From the cell containing the given text, extract its center point as (x, y) coordinate. 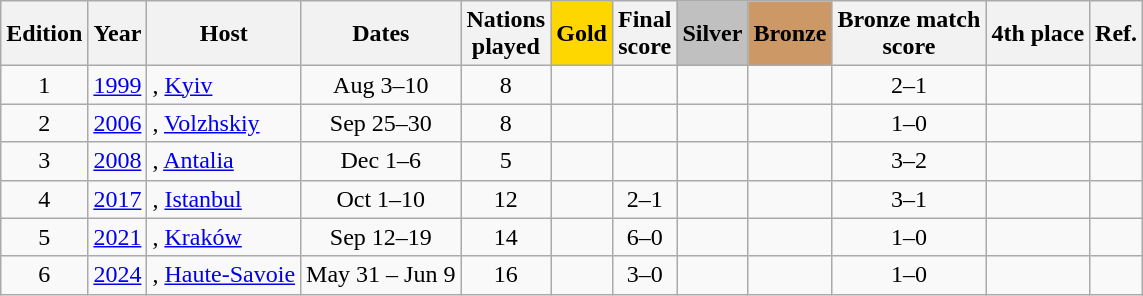
Finalscore (644, 34)
2006 (118, 123)
Bronze (790, 34)
Aug 3–10 (381, 85)
3 (44, 161)
1999 (118, 85)
2 (44, 123)
6 (44, 275)
Oct 1–10 (381, 199)
12 (506, 199)
Sep 12–19 (381, 237)
Sep 25–30 (381, 123)
, Kyiv (224, 85)
3–0 (644, 275)
, Kraków (224, 237)
Nationsplayed (506, 34)
Silver (712, 34)
Dates (381, 34)
Dec 1–6 (381, 161)
4th place (1038, 34)
May 31 – Jun 9 (381, 275)
3–1 (909, 199)
, Volzhskiy (224, 123)
2017 (118, 199)
, Antalia (224, 161)
6–0 (644, 237)
2024 (118, 275)
Year (118, 34)
14 (506, 237)
, Haute-Savoie (224, 275)
Bronze matchscore (909, 34)
2008 (118, 161)
16 (506, 275)
4 (44, 199)
, Istanbul (224, 199)
2021 (118, 237)
1 (44, 85)
3–2 (909, 161)
Host (224, 34)
Ref. (1116, 34)
Gold (582, 34)
Edition (44, 34)
